Return [X, Y] of the center of cell containing provided text 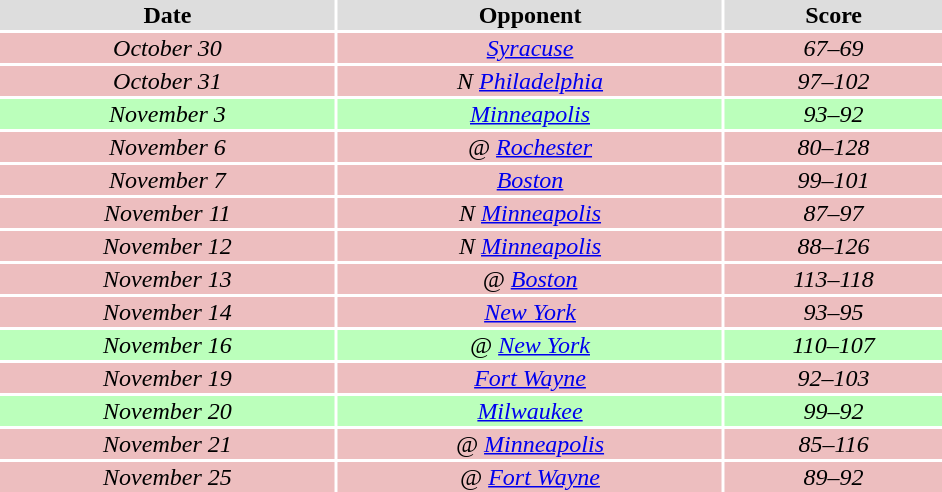
93–92 [834, 114]
November 11 [168, 213]
November 12 [168, 246]
113–118 [834, 279]
November 21 [168, 444]
99–92 [834, 411]
@ Rochester [530, 147]
November 3 [168, 114]
99–101 [834, 180]
97–102 [834, 81]
88–126 [834, 246]
November 25 [168, 477]
@ Fort Wayne [530, 477]
November 6 [168, 147]
New York [530, 312]
Minneapolis [530, 114]
93–95 [834, 312]
November 19 [168, 378]
Milwaukee [530, 411]
October 31 [168, 81]
89–92 [834, 477]
November 13 [168, 279]
October 30 [168, 48]
November 14 [168, 312]
Boston [530, 180]
@ New York [530, 345]
87–97 [834, 213]
Score [834, 15]
Syracuse [530, 48]
November 7 [168, 180]
@ Minneapolis [530, 444]
92–103 [834, 378]
80–128 [834, 147]
N Philadelphia [530, 81]
110–107 [834, 345]
@ Boston [530, 279]
Fort Wayne [530, 378]
November 20 [168, 411]
Opponent [530, 15]
67–69 [834, 48]
85–116 [834, 444]
November 16 [168, 345]
Date [168, 15]
